Determine the [X, Y] coordinate at the center of the cell enclosing the given text.  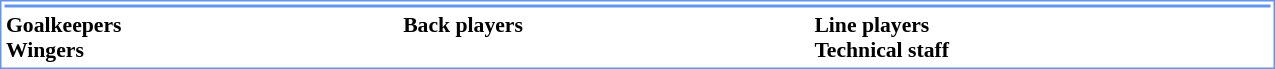
Back players [606, 37]
Line playersTechnical staff [1042, 37]
GoalkeepersWingers [201, 37]
